Locate the cell with the specified text and output its (X, Y) center coordinate. 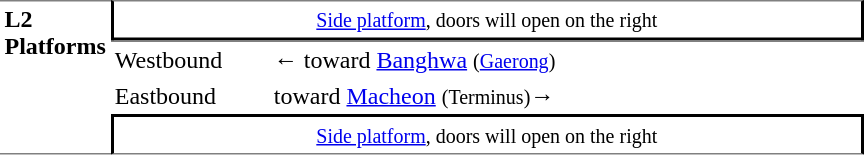
L2Platforms (55, 77)
Eastbound (190, 96)
Westbound (190, 59)
← toward Banghwa (Gaerong) (566, 59)
toward Macheon (Terminus)→ (566, 96)
